For the text-containing cell, return its midpoint in [x, y] coordinate format. 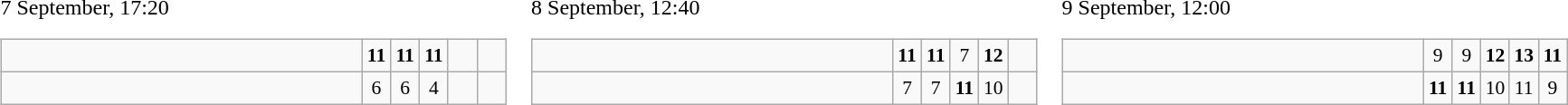
4 [434, 88]
13 [1524, 56]
